Locate the cell with the specified text and output its [X, Y] center coordinate. 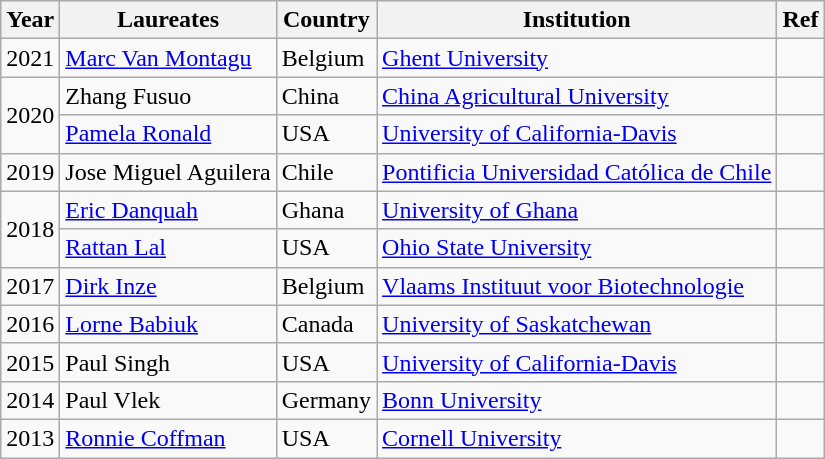
Canada [326, 324]
Country [326, 20]
Eric Danquah [168, 210]
Vlaams Instituut voor Biotechnologie [577, 286]
2020 [30, 115]
Ohio State University [577, 248]
Year [30, 20]
2016 [30, 324]
Dirk Inze [168, 286]
Paul Vlek [168, 400]
Marc Van Montagu [168, 58]
Ronnie Coffman [168, 438]
Bonn University [577, 400]
Cornell University [577, 438]
Rattan Lal [168, 248]
Lorne Babiuk [168, 324]
China [326, 96]
Pamela Ronald [168, 134]
2014 [30, 400]
Ghana [326, 210]
University of Ghana [577, 210]
Paul Singh [168, 362]
Institution [577, 20]
Germany [326, 400]
Laureates [168, 20]
Ref [800, 20]
China Agricultural University [577, 96]
Jose Miguel Aguilera [168, 172]
University of Saskatchewan [577, 324]
Chile [326, 172]
2015 [30, 362]
2017 [30, 286]
2021 [30, 58]
2019 [30, 172]
2013 [30, 438]
Zhang Fusuo [168, 96]
2018 [30, 229]
Ghent University [577, 58]
Pontificia Universidad Católica de Chile [577, 172]
